Find where the given text appears and provide that cell's center as [x, y] coordinate. 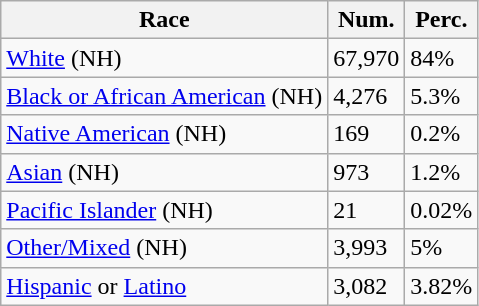
Black or African American (NH) [164, 96]
5.3% [442, 96]
White (NH) [164, 58]
3,993 [366, 248]
Race [164, 20]
973 [366, 172]
0.02% [442, 210]
5% [442, 248]
84% [442, 58]
3,082 [366, 286]
169 [366, 134]
Other/Mixed (NH) [164, 248]
3.82% [442, 286]
0.2% [442, 134]
Pacific Islander (NH) [164, 210]
Asian (NH) [164, 172]
Num. [366, 20]
1.2% [442, 172]
21 [366, 210]
Native American (NH) [164, 134]
Perc. [442, 20]
Hispanic or Latino [164, 286]
67,970 [366, 58]
4,276 [366, 96]
